Return (x, y) of the center of cell containing provided text 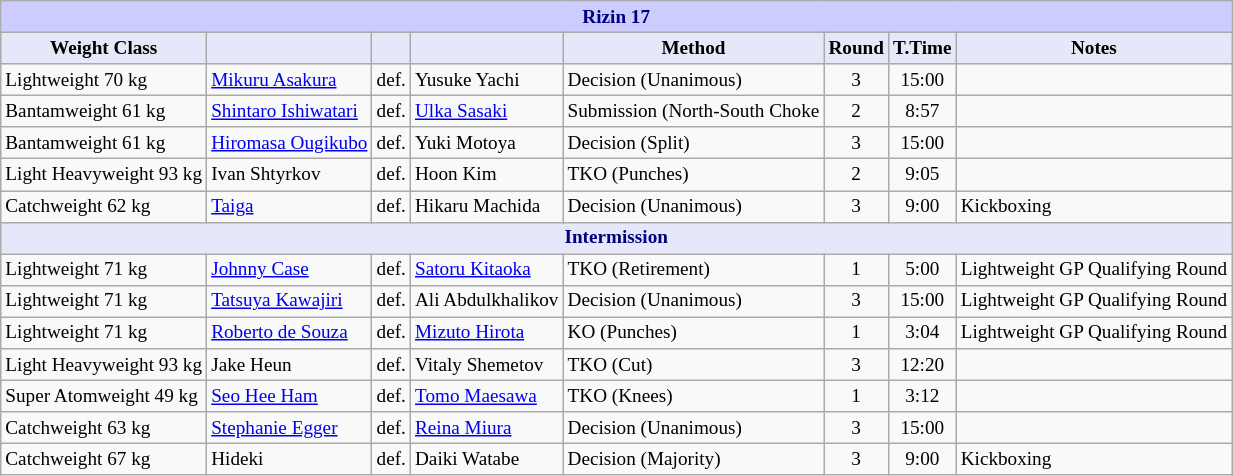
Tomo Maesawa (486, 396)
TKO (Knees) (694, 396)
Intermission (616, 238)
Hideki (290, 460)
Taiga (290, 206)
Stephanie Egger (290, 428)
Hikaru Machida (486, 206)
Decision (Majority) (694, 460)
Hiromasa Ougikubo (290, 143)
Lightweight 70 kg (104, 80)
KO (Punches) (694, 333)
T.Time (922, 48)
Shintaro Ishiwatari (290, 111)
Catchweight 62 kg (104, 206)
Vitaly Shemetov (486, 365)
Ulka Sasaki (486, 111)
Method (694, 48)
Ali Abdulkhalikov (486, 301)
8:57 (922, 111)
3:04 (922, 333)
Catchweight 63 kg (104, 428)
Roberto de Souza (290, 333)
3:12 (922, 396)
Mizuto Hirota (486, 333)
Decision (Split) (694, 143)
Tatsuya Kawajiri (290, 301)
Reina Miura (486, 428)
5:00 (922, 270)
Johnny Case (290, 270)
Notes (1094, 48)
Mikuru Asakura (290, 80)
Hoon Kim (486, 175)
Rizin 17 (616, 17)
Daiki Watabe (486, 460)
TKO (Punches) (694, 175)
Yuki Motoya (486, 143)
Round (856, 48)
Jake Heun (290, 365)
Yusuke Yachi (486, 80)
Satoru Kitaoka (486, 270)
Submission (North-South Choke (694, 111)
Super Atomweight 49 kg (104, 396)
TKO (Cut) (694, 365)
Catchweight 67 kg (104, 460)
Weight Class (104, 48)
9:05 (922, 175)
TKO (Retirement) (694, 270)
Ivan Shtyrkov (290, 175)
Seo Hee Ham (290, 396)
12:20 (922, 365)
